Identify which cell holds the provided text, then report its [X, Y] central coordinate. 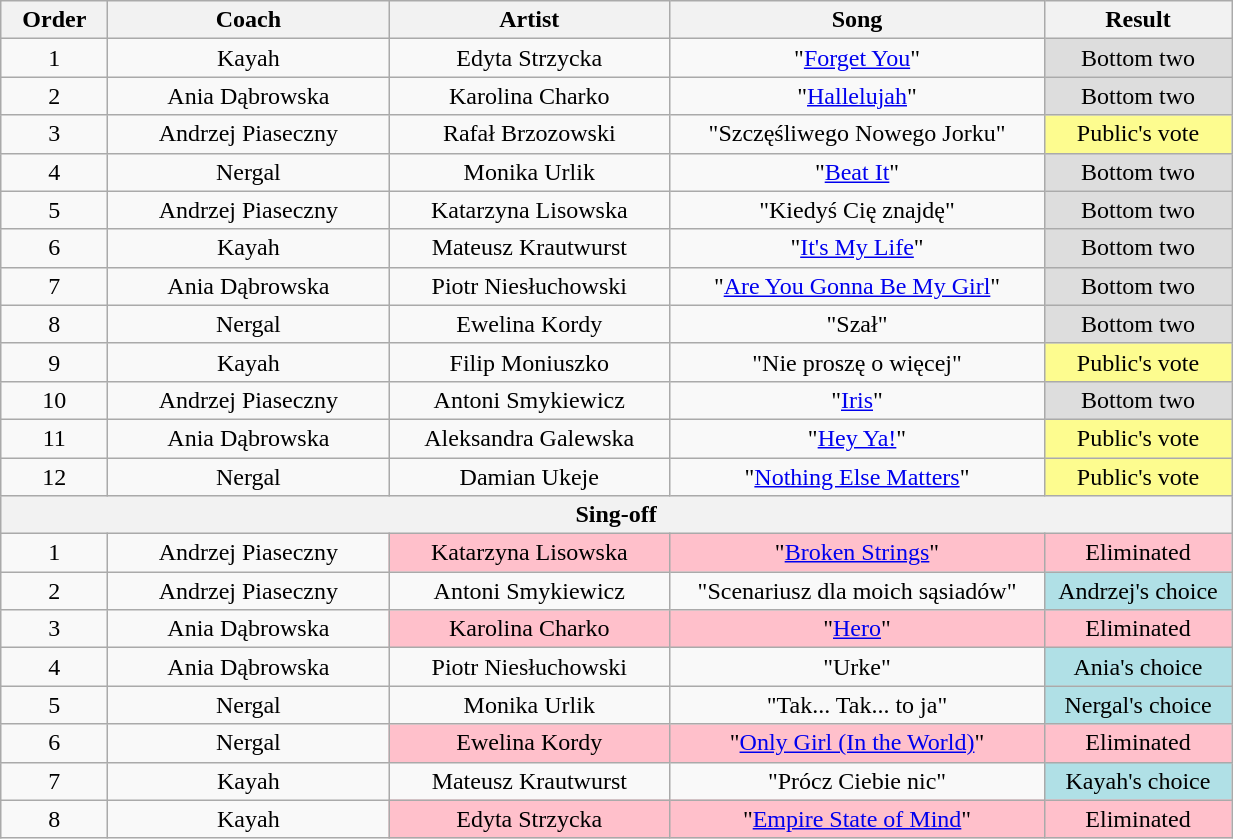
"Broken Strings" [858, 553]
"Are You Gonna Be My Girl" [858, 286]
Nergal's choice [1138, 705]
Artist [530, 20]
Coach [248, 20]
"Only Girl (In the World)" [858, 743]
"Iris" [858, 400]
12 [54, 477]
"Beat It" [858, 172]
Damian Ukeje [530, 477]
"Tak... Tak... to ja" [858, 705]
Rafał Brzozowski [530, 134]
9 [54, 362]
Result [1138, 20]
Sing-off [616, 515]
Kayah's choice [1138, 781]
"Prócz Ciebie nic" [858, 781]
Song [858, 20]
"Nie proszę o więcej" [858, 362]
"Hero" [858, 629]
"Forget You" [858, 58]
"Szał" [858, 324]
Ania's choice [1138, 667]
"Empire State of Mind" [858, 819]
"Szczęśliwego Nowego Jorku" [858, 134]
Andrzej's choice [1138, 591]
11 [54, 438]
"Hallelujah" [858, 96]
"Scenariusz dla moich sąsiadów" [858, 591]
Aleksandra Galewska [530, 438]
"Hey Ya!" [858, 438]
"Urke" [858, 667]
10 [54, 400]
"It's My Life" [858, 248]
"Nothing Else Matters" [858, 477]
Order [54, 20]
Filip Moniuszko [530, 362]
"Kiedyś Cię znajdę" [858, 210]
